For the text-containing cell, return its midpoint in [x, y] coordinate format. 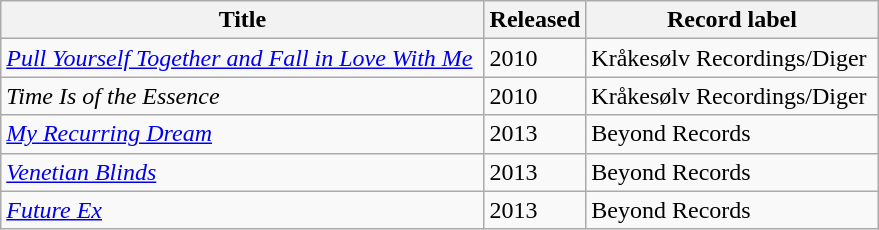
Venetian Blinds [242, 172]
Time Is of the Essence [242, 96]
Pull Yourself Together and Fall in Love With Me [242, 58]
Title [242, 20]
Record label [732, 20]
Future Ex [242, 210]
My Recurring Dream [242, 134]
Released [535, 20]
